Return (X, Y) of the center of cell containing provided text 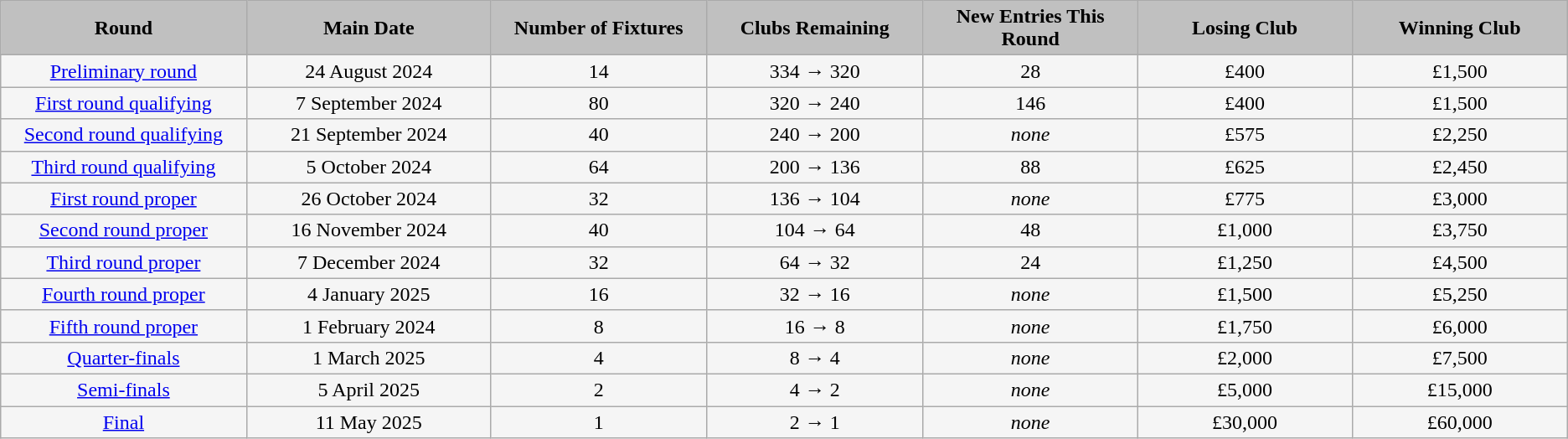
7 September 2024 (369, 103)
£1,250 (1245, 262)
8 (598, 326)
Number of Fixtures (598, 28)
24 August 2024 (369, 71)
£6,000 (1459, 326)
£1,750 (1245, 326)
Semi-finals (124, 390)
£2,450 (1459, 167)
£575 (1245, 135)
New Entries This Round (1030, 28)
First round proper (124, 199)
2 (598, 390)
£775 (1245, 199)
1 February 2024 (369, 326)
Second round proper (124, 230)
146 (1030, 103)
Round (124, 28)
24 (1030, 262)
7 December 2024 (369, 262)
14 (598, 71)
Third round proper (124, 262)
£2,000 (1245, 358)
Fourth round proper (124, 294)
Second round qualifying (124, 135)
5 October 2024 (369, 167)
104 → 64 (814, 230)
Quarter-finals (124, 358)
200 → 136 (814, 167)
240 → 200 (814, 135)
88 (1030, 167)
11 May 2025 (369, 421)
Main Date (369, 28)
£3,000 (1459, 199)
£15,000 (1459, 390)
64 → 32 (814, 262)
£5,000 (1245, 390)
£3,750 (1459, 230)
£60,000 (1459, 421)
Final (124, 421)
1 (598, 421)
64 (598, 167)
4 → 2 (814, 390)
28 (1030, 71)
4 (598, 358)
Winning Club (1459, 28)
334 → 320 (814, 71)
2 → 1 (814, 421)
Clubs Remaining (814, 28)
48 (1030, 230)
26 October 2024 (369, 199)
1 March 2025 (369, 358)
£5,250 (1459, 294)
21 September 2024 (369, 135)
First round qualifying (124, 103)
Preliminary round (124, 71)
Losing Club (1245, 28)
£1,000 (1245, 230)
£7,500 (1459, 358)
80 (598, 103)
Fifth round proper (124, 326)
16 November 2024 (369, 230)
£4,500 (1459, 262)
4 January 2025 (369, 294)
32 → 16 (814, 294)
£625 (1245, 167)
136 → 104 (814, 199)
16 → 8 (814, 326)
Third round qualifying (124, 167)
5 April 2025 (369, 390)
£2,250 (1459, 135)
£30,000 (1245, 421)
320 → 240 (814, 103)
16 (598, 294)
8 → 4 (814, 358)
